Search for the cell housing the specified text and yield its [X, Y] center coordinate. 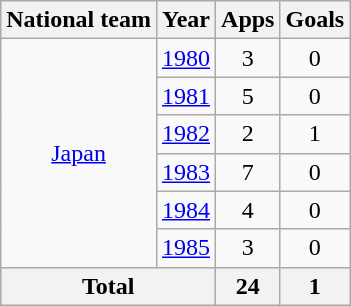
1981 [186, 96]
1985 [186, 248]
7 [248, 172]
Apps [248, 20]
1982 [186, 134]
2 [248, 134]
Japan [79, 153]
Goals [315, 20]
Total [108, 286]
1983 [186, 172]
1980 [186, 58]
4 [248, 210]
Year [186, 20]
5 [248, 96]
National team [79, 20]
24 [248, 286]
1984 [186, 210]
